For the text-containing cell, return its midpoint in [X, Y] coordinate format. 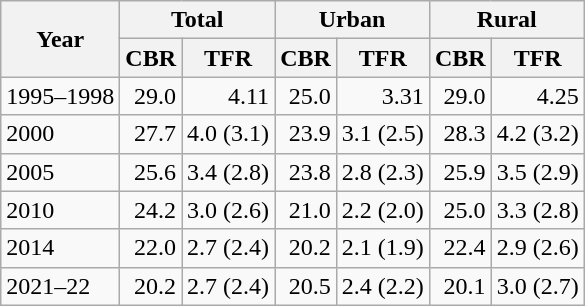
Year [60, 39]
2.1 (1.9) [382, 248]
3.5 (2.9) [538, 172]
20.5 [306, 286]
2010 [60, 210]
2014 [60, 248]
2021–22 [60, 286]
Urban [352, 20]
23.8 [306, 172]
1995–1998 [60, 96]
2.9 (2.6) [538, 248]
27.7 [151, 134]
25.9 [460, 172]
3.1 (2.5) [382, 134]
2.4 (2.2) [382, 286]
28.3 [460, 134]
24.2 [151, 210]
3.31 [382, 96]
4.25 [538, 96]
Total [198, 20]
2005 [60, 172]
4.2 (3.2) [538, 134]
3.0 (2.6) [228, 210]
2.2 (2.0) [382, 210]
3.0 (2.7) [538, 286]
3.3 (2.8) [538, 210]
23.9 [306, 134]
3.4 (2.8) [228, 172]
22.0 [151, 248]
Rural [506, 20]
4.11 [228, 96]
21.0 [306, 210]
2.8 (2.3) [382, 172]
22.4 [460, 248]
25.6 [151, 172]
4.0 (3.1) [228, 134]
2000 [60, 134]
20.1 [460, 286]
